Determine the [x, y] coordinate at the center of the cell enclosing the given text.  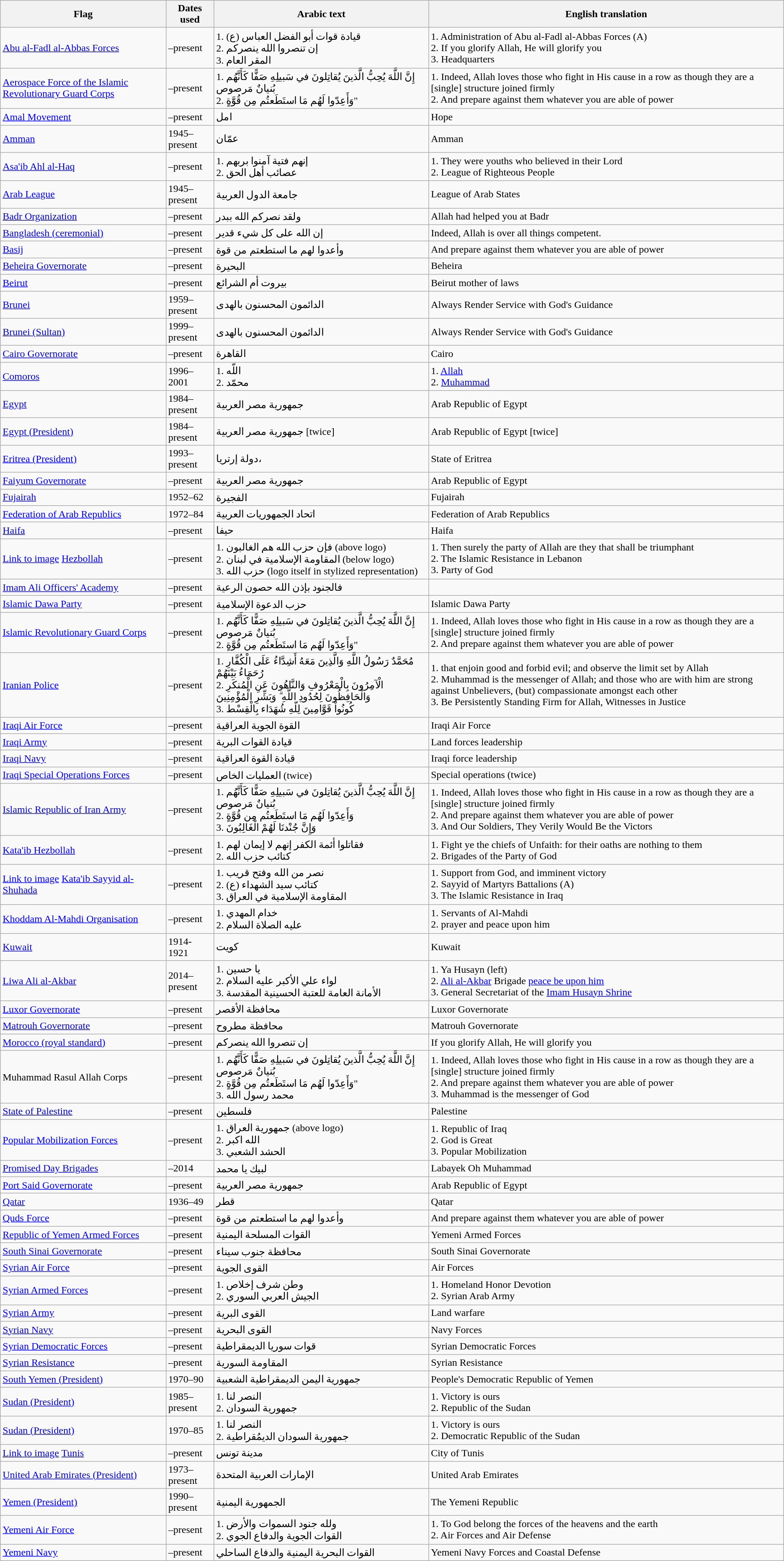
1. فقاتلوا أئمة الكفر إنهم لا إيمان لهم2. كتائب حزب الله [322, 850]
القوى الجوية [322, 1268]
Yemen (President) [83, 1502]
Egypt [83, 404]
1990–present [190, 1502]
1. To God belong the forces of the heavens and the earth2. Air Forces and Air Defense [606, 1530]
Yemeni Navy Forces and Coastal Defense [606, 1553]
Faiyum Governorate [83, 481]
1970–85 [190, 1430]
Iraqi Army [83, 742]
1914-1921 [190, 947]
Beirut [83, 283]
القوى البحرية [322, 1330]
Syrian Army [83, 1313]
1. يا حسين2. لواء علي الأكبر عليه السلام3. الأمانة العامة للعتبة الحسينية المقدسة [322, 981]
1. قيادة قوات أبو الفضل العباس (ع)2. إن تنصروا الله ينصركم3. المقر العام [322, 48]
Beirut mother of laws [606, 283]
State of Eritrea [606, 458]
1. Ya Husayn (left)2. Ali al-Akbar Brigade peace be upon him3. General Secretariat of the Imam Husayn Shrine [606, 981]
Muhammad Rasul Allah Corps [83, 1077]
1993–present [190, 458]
1. Homeland Honor Devotion2. Syrian Arab Army [606, 1290]
Republic of Yemen Armed Forces [83, 1235]
Popular Mobilization Forces [83, 1140]
Bangladesh (ceremonial) [83, 233]
1. نصر من الله وفتح قريب2. كتائب سيد الشهداء (ع)3. المقاومة الإسلامية في العراق [322, 885]
Yemeni Air Force [83, 1530]
Syrian Navy [83, 1330]
قوات سوريا الديمقراطية [322, 1346]
Khoddam Al-Mahdi Organisation [83, 919]
Port Said Governorate [83, 1185]
مدينة تونس [322, 1453]
Imam Ali Officers' Academy [83, 587]
Morocco (royal standard) [83, 1042]
Yemeni Navy [83, 1553]
قطر [322, 1202]
1. Allah2. Muhammad [606, 376]
Liwa Ali al-Akbar [83, 981]
Quds Force [83, 1218]
Egypt (President) [83, 432]
Arab Republic of Egypt [twice] [606, 432]
العمليات الخاص (twice) [322, 775]
Beheira Governorate [83, 266]
دولة إرتريا، [322, 458]
1. اللّه2. محمّد [322, 376]
Islamic Revolutionary Guard Corps [83, 633]
محافظة الأقصر [322, 1009]
2014–present [190, 981]
البحيرة [322, 266]
قيادة القوات البرية [322, 742]
Basij [83, 250]
ولقد نصركم الله ببدر [322, 217]
1. Fight ye the chiefs of Unfaith: for their oaths are nothing to them2. Brigades of the Party of God [606, 850]
Iranian Police [83, 685]
الإمارات العربية المتحدة [322, 1475]
Iraqi Special Operations Forces [83, 775]
Cairo [606, 354]
Brunei (Sultan) [83, 332]
Syrian Air Force [83, 1268]
الفجيرة [322, 497]
League of Arab States [606, 194]
حيفا [322, 530]
Badr Organization [83, 217]
Link to image Kata'ib Sayyid al-Shuhada [83, 885]
حزب الدعوة الإسلامية [322, 604]
محافظة جنوب سيناء [322, 1251]
–2014 [190, 1168]
1952–62 [190, 497]
1. النصر لنا2. جمهورية السودان الديمُقراطية [322, 1430]
Islamic Republic of Iran Army [83, 809]
فلسطين [322, 1111]
فالجنود بإذن الله حصون الرعية [322, 587]
1. Administration of Abu al-Fadl al-Abbas Forces (A)2. If you glorify Allah, He will glorify you3. Headquarters [606, 48]
جمهورية مصر العربية [twice] [322, 432]
1959–present [190, 304]
Promised Day Brigades [83, 1168]
United Arab Emirates [606, 1475]
Kata'ib Hezbollah [83, 850]
Iraqi Navy [83, 759]
Dates used [190, 14]
The Yemeni Republic [606, 1502]
1973–present [190, 1475]
1. Servants of Al-Mahdi2. prayer and peace upon him [606, 919]
Brunei [83, 304]
South Yemen (President) [83, 1379]
Allah had helped you at Badr [606, 217]
قيادة القوة العراقية [322, 759]
Yemeni Armed Forces [606, 1235]
Palestine [606, 1111]
Land warfare [606, 1313]
Flag [83, 14]
عمّان [322, 138]
1. جمهورية العراق (above logo)2. الله اكبر3. الحشد الشعبي [322, 1140]
1. Support from God, and imminent victory2. Sayyid of Martyrs Battalions (A)3. The Islamic Resistance in Iraq [606, 885]
1. ولله جنود السموات والأرض2. القوات الجوية والدفاع الجوي [322, 1530]
القوات المسلحة اليمنية [322, 1235]
Labayek Oh Muhammad [606, 1168]
1. Then surely the party of Allah are they that shall be triumphant2. The Islamic Resistance in Lebanon3. Party of God [606, 559]
Air Forces [606, 1268]
If you glorify Allah, He will glorify you [606, 1042]
القوى البرية [322, 1313]
إن تنصروا الله ينصركم [322, 1042]
جمهورية اليمن الديمقراطية الشعبية [322, 1379]
City of Tunis [606, 1453]
كويت [322, 947]
Link to image Hezbollah [83, 559]
القوة الجوية العراقية [322, 726]
1996–2001 [190, 376]
People's Democratic Republic of Yemen [606, 1379]
Indeed, Allah is over all things competent. [606, 233]
1972–84 [190, 514]
1985–present [190, 1402]
بيروت أم الشرائع [322, 283]
English translation [606, 14]
Hope [606, 117]
1. النصر لنا2. جمهورية السودان [322, 1402]
1999–present [190, 332]
القوات البحرية اليمنية والدفاع الساحلي [322, 1553]
1. They were youths who believed in their Lord2. League of Righteous People [606, 167]
Iraqi force leadership [606, 759]
Land forces leadership [606, 742]
Arab League [83, 194]
1. Republic of Iraq2. God is Great3. Popular Mobilization [606, 1140]
1. Victory is ours2. Republic of the Sudan [606, 1402]
1. خدام المهدي2. عليه الصلاة السلام [322, 919]
لبيك يا محمد [322, 1168]
1. وطن شرف إخلاص2. الجيش العربي السوري [322, 1290]
1. Victory is ours2. Democratic Republic of the Sudan [606, 1430]
Beheira [606, 266]
الجمهورية اليمنية [322, 1502]
Navy Forces [606, 1330]
جامعة الدول العربية [322, 194]
Arabic text [322, 14]
اتحاد الجمهوريات العربية [322, 514]
Asa'ib Ahl al-Haq [83, 167]
المقاومة السورية [322, 1363]
Cairo Governorate [83, 354]
امل [322, 117]
إن الله على كل شيء قدير [322, 233]
Aerospace Force of the Islamic Revolutionary Guard Corps [83, 88]
State of Palestine [83, 1111]
Eritrea (President) [83, 458]
1. إنهم فتية آمنوا بربهم2. عصائب أهل الحق [322, 167]
1970–90 [190, 1379]
Syrian Armed Forces [83, 1290]
القاهرة [322, 354]
Amal Movement [83, 117]
Link to image Tunis [83, 1453]
Abu al-Fadl al-Abbas Forces [83, 48]
1936–49 [190, 1202]
1. فإن حزب الله هم الغالبون (above logo)2. المقاومة الإسلامية في لبنان (below logo)3. حزب الله (logo itself in stylized representation) [322, 559]
Special operations (twice) [606, 775]
Comoros [83, 376]
محافظة مطروح [322, 1026]
United Arab Emirates (President) [83, 1475]
